Return the [x, y] coordinate for the center point of the cell that contains the specified text.  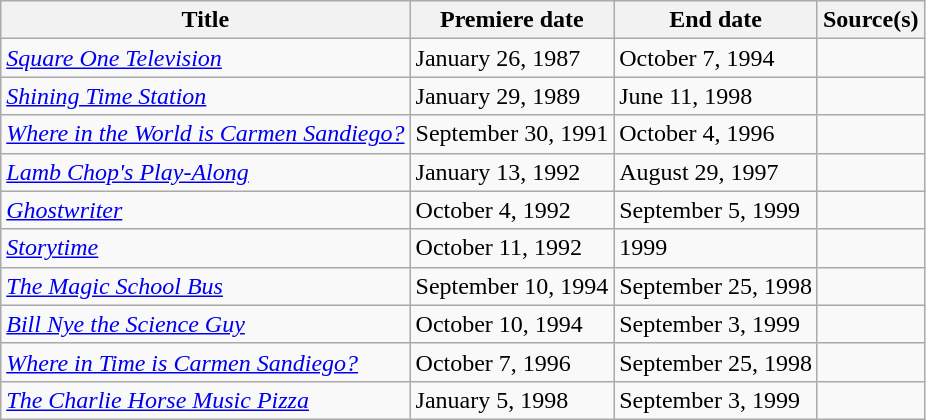
September 30, 1991 [512, 134]
Lamb Chop's Play-Along [206, 172]
End date [716, 20]
January 5, 1998 [512, 400]
Square One Television [206, 58]
January 13, 1992 [512, 172]
October 7, 1996 [512, 362]
October 7, 1994 [716, 58]
January 29, 1989 [512, 96]
June 11, 1998 [716, 96]
Where in the World is Carmen Sandiego? [206, 134]
Bill Nye the Science Guy [206, 324]
Storytime [206, 248]
October 4, 1992 [512, 210]
October 10, 1994 [512, 324]
October 4, 1996 [716, 134]
Premiere date [512, 20]
The Charlie Horse Music Pizza [206, 400]
Title [206, 20]
August 29, 1997 [716, 172]
1999 [716, 248]
January 26, 1987 [512, 58]
The Magic School Bus [206, 286]
October 11, 1992 [512, 248]
September 10, 1994 [512, 286]
Where in Time is Carmen Sandiego? [206, 362]
Shining Time Station [206, 96]
Source(s) [870, 20]
Ghostwriter [206, 210]
September 5, 1999 [716, 210]
